Pinpoint the cell where the given text exists, returning its (x, y) midpoint coordinate. 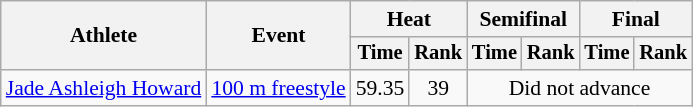
Did not advance (580, 88)
Semifinal (523, 19)
Heat (409, 19)
Jade Ashleigh Howard (104, 88)
100 m freestyle (278, 88)
Event (278, 36)
Athlete (104, 36)
Final (636, 19)
39 (438, 88)
59.35 (380, 88)
